Extract the [x, y] coordinate from the center of the cell holding the provided text.  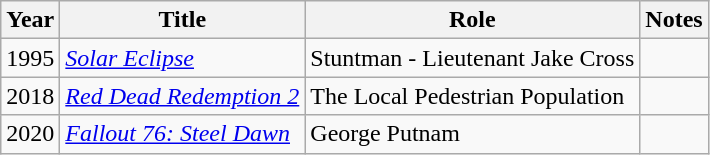
Year [30, 20]
Title [182, 20]
The Local Pedestrian Population [472, 96]
Role [472, 20]
2018 [30, 96]
Red Dead Redemption 2 [182, 96]
Fallout 76: Steel Dawn [182, 134]
Notes [674, 20]
1995 [30, 58]
George Putnam [472, 134]
2020 [30, 134]
Solar Eclipse [182, 58]
Stuntman - Lieutenant Jake Cross [472, 58]
